Capture the cell that displays the provided text and extract its (x, y) central coordinate. 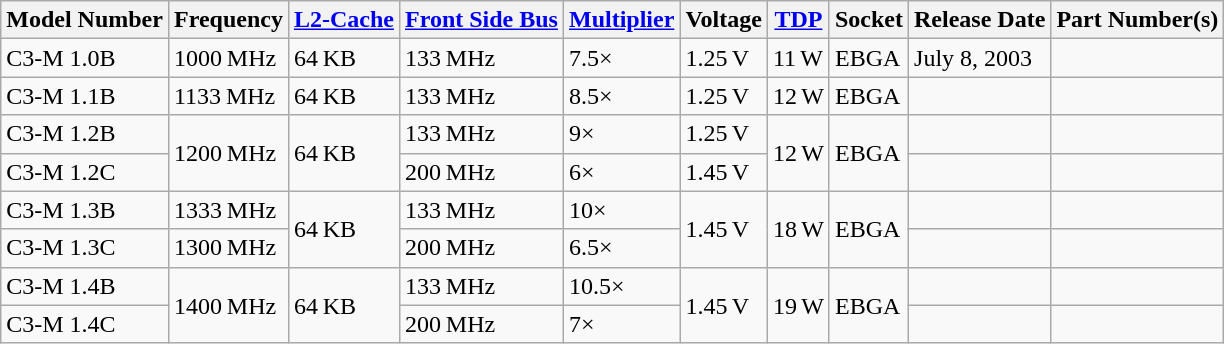
C3-M 1.2B (85, 134)
10× (621, 210)
Socket (868, 20)
C3-M 1.4B (85, 286)
1400 MHz (228, 305)
18 W (798, 229)
C3-M 1.0B (85, 58)
19 W (798, 305)
9× (621, 134)
C3-M 1.3C (85, 248)
Release Date (980, 20)
TDP (798, 20)
1000 MHz (228, 58)
C3-M 1.3B (85, 210)
C3-M 1.2C (85, 172)
Model Number (85, 20)
Frequency (228, 20)
10.5× (621, 286)
1300 MHz (228, 248)
7.5× (621, 58)
Front Side Bus (481, 20)
8.5× (621, 96)
7× (621, 324)
L2-Cache (344, 20)
C3-M 1.4C (85, 324)
1133 MHz (228, 96)
6.5× (621, 248)
Voltage (724, 20)
1200 MHz (228, 153)
Part Number(s) (1138, 20)
6× (621, 172)
Multiplier (621, 20)
1333 MHz (228, 210)
July 8, 2003 (980, 58)
11 W (798, 58)
C3-M 1.1B (85, 96)
